Locate the cell with the specified text and output its [x, y] center coordinate. 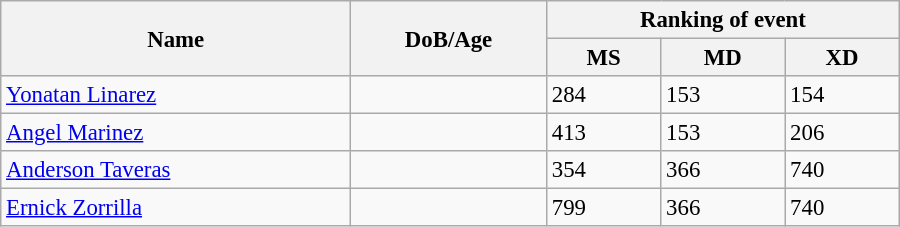
XD [842, 58]
Anderson Taveras [176, 170]
Ranking of event [722, 20]
154 [842, 95]
MD [723, 58]
Name [176, 38]
Angel Marinez [176, 133]
206 [842, 133]
799 [603, 208]
354 [603, 170]
Yonatan Linarez [176, 95]
284 [603, 95]
Ernick Zorrilla [176, 208]
DoB/Age [449, 38]
MS [603, 58]
413 [603, 133]
